Locate the cell with the specified text and output its [x, y] center coordinate. 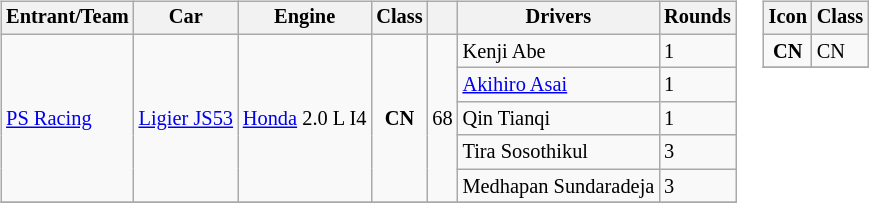
PS Racing [67, 118]
Ligier JS53 [186, 118]
Tira Sosothikul [559, 152]
Kenji Abe [559, 51]
Honda 2.0 L I4 [305, 118]
Car [186, 18]
Engine [305, 18]
Rounds [698, 18]
Medhapan Sundaradeja [559, 186]
Qin Tianqi [559, 119]
Akihiro Asai [559, 85]
Entrant/Team [67, 18]
Icon [788, 18]
Drivers [559, 18]
68 [443, 118]
